Provide the [X, Y] coordinate of the cell's center where the given text is located.  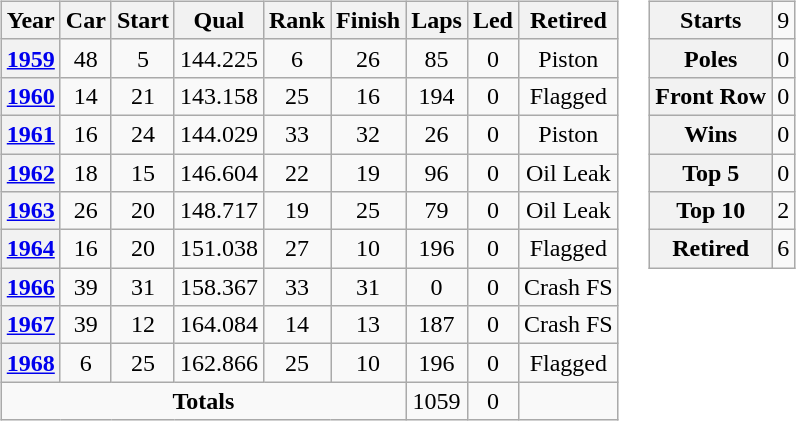
1967 [30, 325]
Rank [296, 20]
1059 [437, 401]
Laps [437, 20]
Year [30, 20]
1960 [30, 96]
24 [142, 134]
79 [437, 211]
194 [437, 96]
2 [784, 211]
1968 [30, 363]
Totals [203, 401]
1961 [30, 134]
144.225 [218, 58]
Front Row [711, 96]
48 [86, 58]
Led [492, 20]
13 [368, 325]
22 [296, 173]
15 [142, 173]
96 [437, 173]
21 [142, 96]
Starts [711, 20]
187 [437, 325]
1963 [30, 211]
162.866 [218, 363]
32 [368, 134]
144.029 [218, 134]
12 [142, 325]
164.084 [218, 325]
27 [296, 249]
Finish [368, 20]
Car [86, 20]
9 [784, 20]
Top 5 [711, 173]
5 [142, 58]
Qual [218, 20]
1966 [30, 287]
146.604 [218, 173]
Wins [711, 134]
Top 10 [711, 211]
Start [142, 20]
1962 [30, 173]
158.367 [218, 287]
18 [86, 173]
148.717 [218, 211]
1964 [30, 249]
143.158 [218, 96]
1959 [30, 58]
Poles [711, 58]
151.038 [218, 249]
85 [437, 58]
